Provide the [x, y] coordinate of the cell's center where the given text is located.  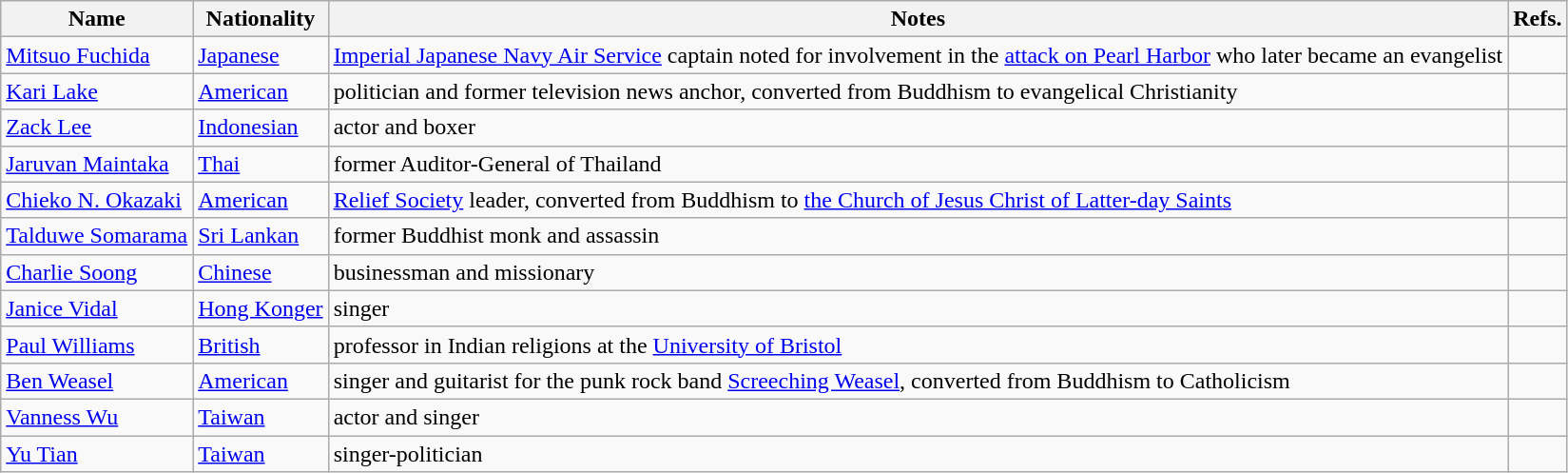
Chieko N. Okazaki [97, 200]
former Auditor-General of Thailand [919, 164]
actor and boxer [919, 128]
Charlie Soong [97, 272]
actor and singer [919, 417]
Imperial Japanese Navy Air Service captain noted for involvement in the attack on Pearl Harbor who later became an evangelist [919, 55]
Sri Lankan [261, 236]
Indonesian [261, 128]
Mitsuo Fuchida [97, 55]
Zack Lee [97, 128]
singer [919, 308]
politician and former television news anchor, converted from Buddhism to evangelical Christianity [919, 91]
Yu Tian [97, 454]
Relief Society leader, converted from Buddhism to the Church of Jesus Christ of Latter-day Saints [919, 200]
singer and guitarist for the punk rock band Screeching Weasel, converted from Buddhism to Catholicism [919, 381]
Talduwe Somarama [97, 236]
Kari Lake [97, 91]
Ben Weasel [97, 381]
Vanness Wu [97, 417]
Chinese [261, 272]
British [261, 345]
businessman and missionary [919, 272]
singer-politician [919, 454]
Notes [919, 19]
former Buddhist monk and assassin [919, 236]
Name [97, 19]
Janice Vidal [97, 308]
Japanese [261, 55]
Jaruvan Maintaka [97, 164]
Thai [261, 164]
Nationality [261, 19]
Refs. [1538, 19]
professor in Indian religions at the University of Bristol [919, 345]
Hong Konger [261, 308]
Paul Williams [97, 345]
